Return (X, Y) of the center of cell containing provided text 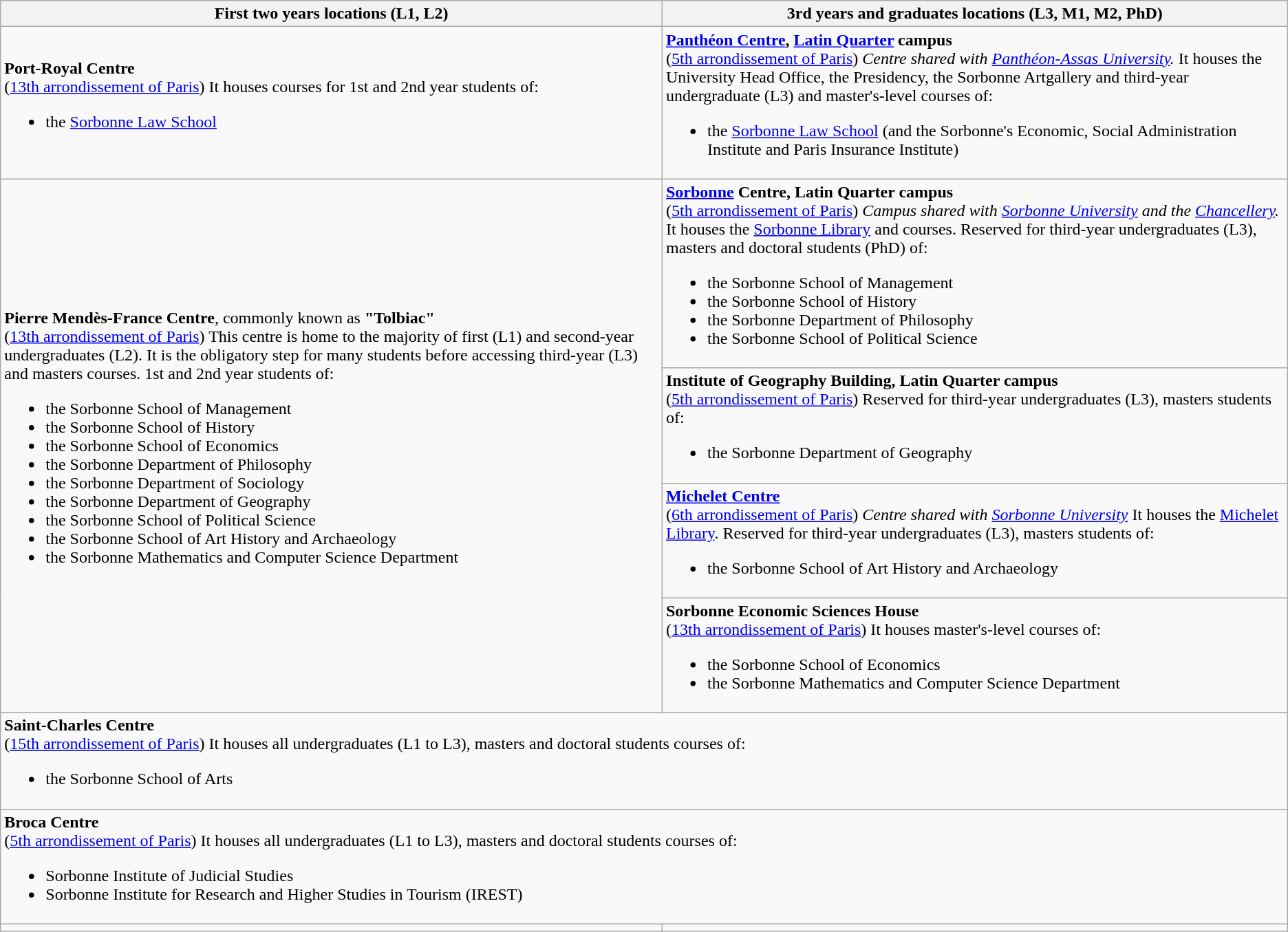
3rd years and graduates locations (L3, M1, M2, PhD) (974, 14)
First two years locations (L1, L2) (332, 14)
Port-Royal Centre(13th arrondissement of Paris) It houses courses for 1st and 2nd year students of:the Sorbonne Law School (332, 103)
